Return [X, Y] of the center of cell containing provided text 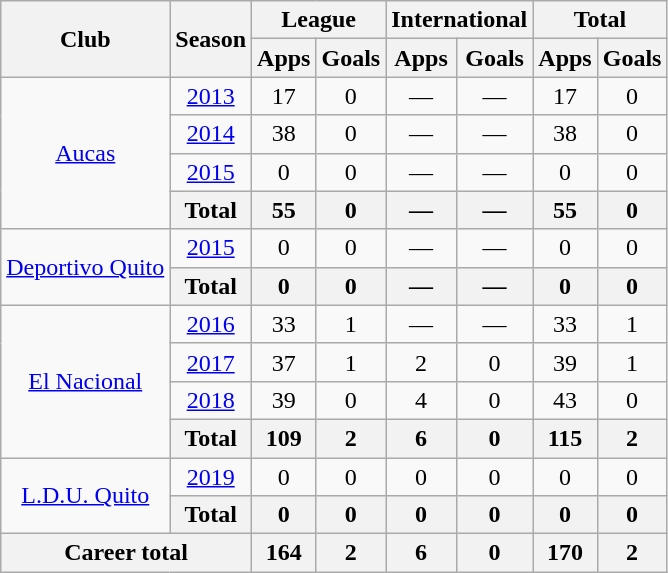
League [319, 20]
2018 [211, 400]
115 [565, 438]
L.D.U. Quito [86, 496]
El Nacional [86, 381]
2014 [211, 134]
Aucas [86, 153]
4 [422, 400]
Club [86, 39]
2016 [211, 324]
Deportivo Quito [86, 267]
164 [284, 553]
2013 [211, 96]
109 [284, 438]
43 [565, 400]
International [460, 20]
2017 [211, 362]
Season [211, 39]
Career total [126, 553]
170 [565, 553]
37 [284, 362]
2019 [211, 477]
